From the cell containing the given text, extract its center point as [X, Y] coordinate. 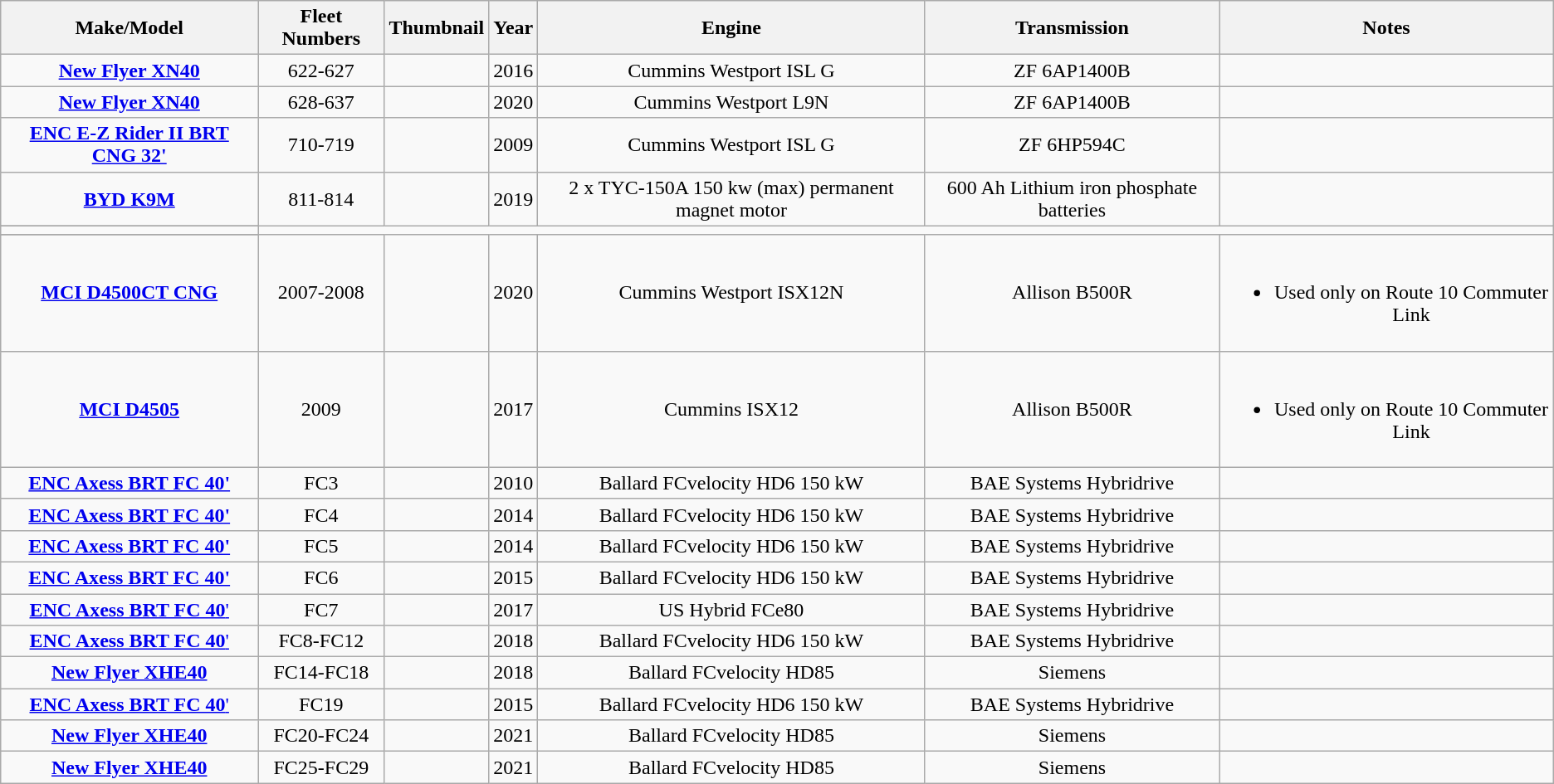
628-637 [321, 102]
2 x TYC-150A 150 kw (max) permanent magnet motor [731, 199]
Make/Model [129, 28]
BYD K9M [129, 199]
Transmission [1073, 28]
2007-2008 [321, 293]
Fleet Numbers [321, 28]
811-814 [321, 199]
FC7 [321, 610]
FC6 [321, 577]
2016 [513, 71]
622-627 [321, 71]
MCI D4500CT CNG [129, 293]
FC20-FC24 [321, 736]
FC19 [321, 704]
Cummins Westport ISX12N [731, 293]
FC4 [321, 514]
2010 [513, 483]
FC25-FC29 [321, 767]
Cummins ISX12 [731, 409]
FC8-FC12 [321, 641]
Cummins Westport L9N [731, 102]
ENC E-Z Rider II BRT CNG 32' [129, 144]
ZF 6HP594C [1073, 144]
600 Ah Lithium iron phosphate batteries [1073, 199]
2019 [513, 199]
FC5 [321, 546]
MCI D4505 [129, 409]
Year [513, 28]
Engine [731, 28]
US Hybrid FCe80 [731, 610]
Notes [1386, 28]
Thumbnail [437, 28]
710-719 [321, 144]
FC3 [321, 483]
FC14-FC18 [321, 673]
